Pinpoint the cell where the given text exists, returning its (x, y) midpoint coordinate. 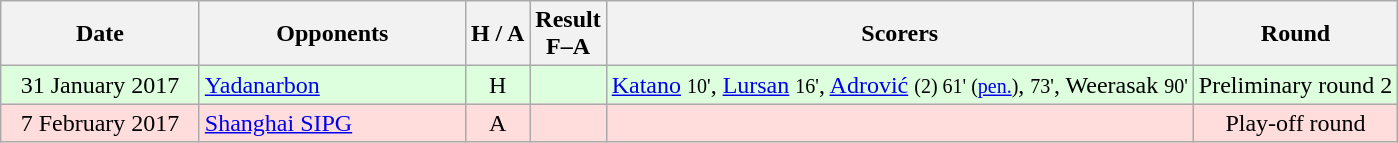
Preliminary round 2 (1295, 85)
ResultF–A (568, 34)
A (497, 123)
Katano 10', Lursan 16', Adrović (2) 61' (pen.), 73', Weerasak 90' (900, 85)
Scorers (900, 34)
Date (100, 34)
Shanghai SIPG (332, 123)
Round (1295, 34)
31 January 2017 (100, 85)
H / A (497, 34)
Yadanarbon (332, 85)
7 February 2017 (100, 123)
Play-off round (1295, 123)
H (497, 85)
Opponents (332, 34)
